From the cell containing the given text, extract its center point as [x, y] coordinate. 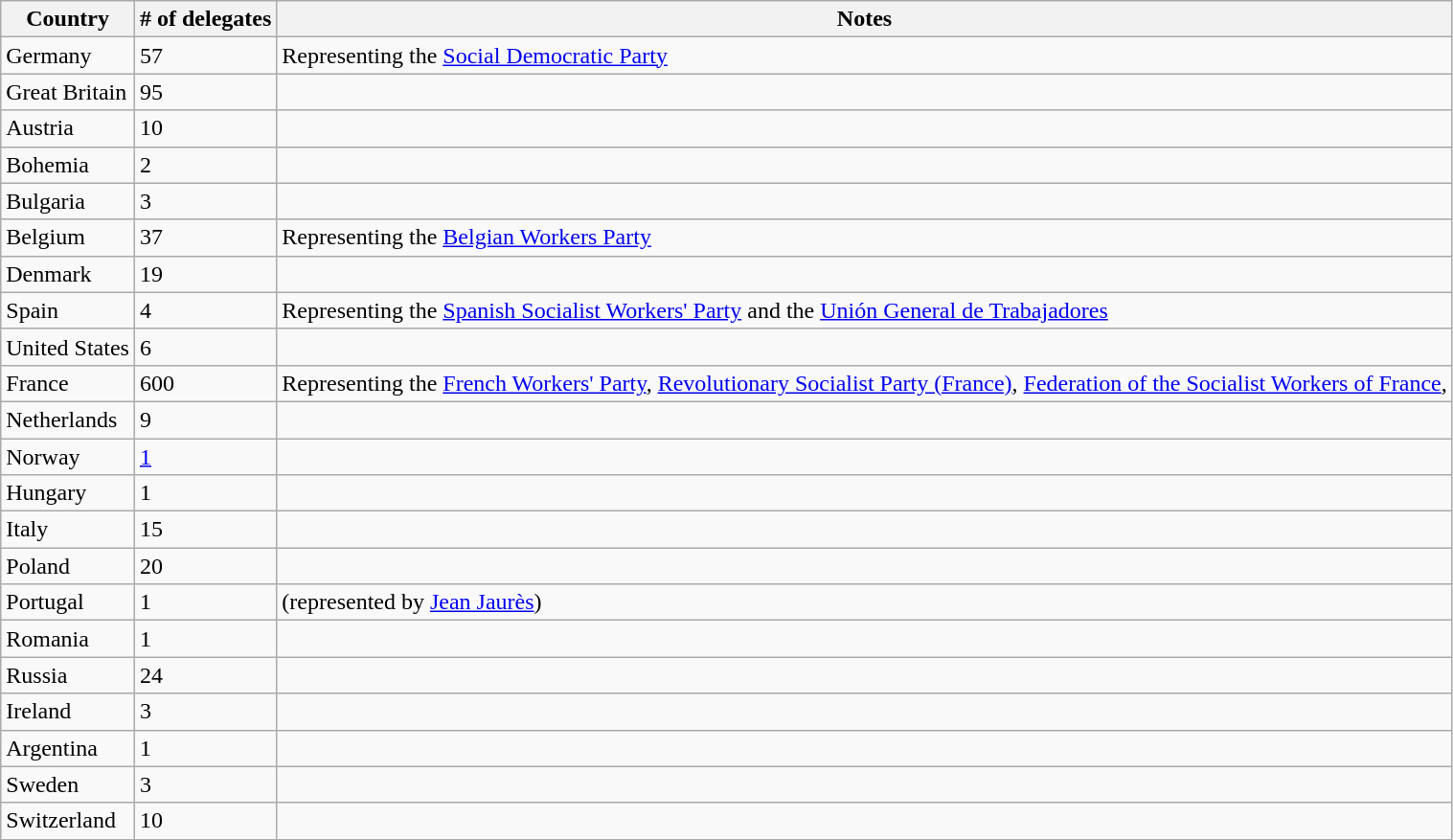
95 [205, 92]
Norway [68, 457]
Italy [68, 530]
Country [68, 19]
20 [205, 566]
Notes [864, 19]
Representing the Belgian Workers Party [864, 238]
Hungary [68, 493]
Netherlands [68, 420]
Portugal [68, 602]
Germany [68, 56]
Denmark [68, 274]
4 [205, 310]
Belgium [68, 238]
Spain [68, 310]
Russia [68, 675]
# of delegates [205, 19]
24 [205, 675]
Argentina [68, 748]
Bulgaria [68, 201]
Representing the French Workers' Party, Revolutionary Socialist Party (France), Federation of the Socialist Workers of France, [864, 383]
Representing the Social Democratic Party [864, 56]
Romania [68, 639]
Representing the Spanish Socialist Workers' Party and the Unión General de Trabajadores [864, 310]
19 [205, 274]
France [68, 383]
6 [205, 347]
9 [205, 420]
Sweden [68, 784]
United States [68, 347]
(represented by Jean Jaurès) [864, 602]
Poland [68, 566]
2 [205, 165]
Bohemia [68, 165]
Great Britain [68, 92]
Switzerland [68, 821]
600 [205, 383]
57 [205, 56]
15 [205, 530]
37 [205, 238]
Ireland [68, 712]
Austria [68, 128]
